Determine the [X, Y] coordinate at the center of the cell enclosing the given text.  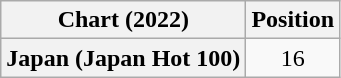
Japan (Japan Hot 100) [124, 58]
Position [293, 20]
16 [293, 58]
Chart (2022) [124, 20]
